Return the (X, Y) coordinate for the center point of the cell that contains the specified text.  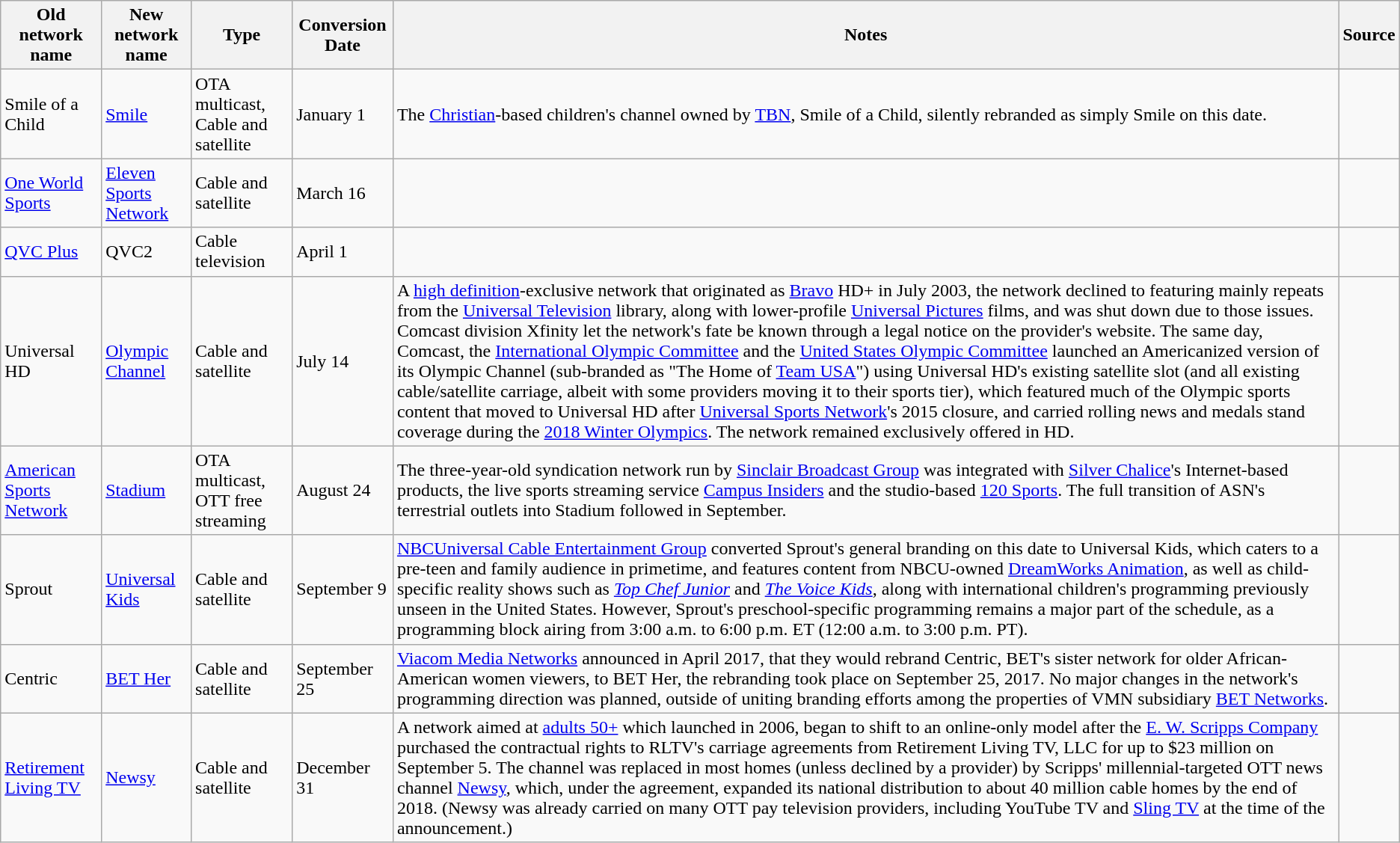
Retirement Living TV (51, 778)
Centric (51, 678)
September 9 (343, 589)
Sprout (51, 589)
Notes (865, 35)
Cable television (242, 251)
One World Sports (51, 193)
OTA multicast, OTT free streaming (242, 491)
August 24 (343, 491)
The Christian-based children's channel owned by TBN, Smile of a Child, silently rebranded as simply Smile on this date. (865, 114)
Smile (147, 114)
Stadium (147, 491)
Old network name (51, 35)
Source (1369, 35)
New network name (147, 35)
BET Her (147, 678)
Universal Kids (147, 589)
December 31 (343, 778)
QVC Plus (51, 251)
Conversion Date (343, 35)
Olympic Channel (147, 361)
Newsy (147, 778)
April 1 (343, 251)
Type (242, 35)
Smile of a Child (51, 114)
American Sports Network (51, 491)
March 16 (343, 193)
Universal HD (51, 361)
OTA multicast, Cable and satellite (242, 114)
July 14 (343, 361)
QVC2 (147, 251)
September 25 (343, 678)
Eleven Sports Network (147, 193)
January 1 (343, 114)
